Provide the [x, y] coordinate of the cell's center where the given text is located.  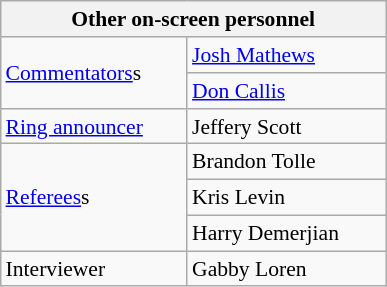
Brandon Tolle [286, 162]
Josh Mathews [286, 55]
Other on-screen personnel [194, 19]
Kris Levin [286, 197]
Refereess [94, 198]
Jeffery Scott [286, 126]
Gabby Loren [286, 269]
Ring announcer [94, 126]
Commentatorss [94, 72]
Don Callis [286, 91]
Interviewer [94, 269]
Harry Demerjian [286, 233]
